Identify which cell holds the provided text, then report its [X, Y] central coordinate. 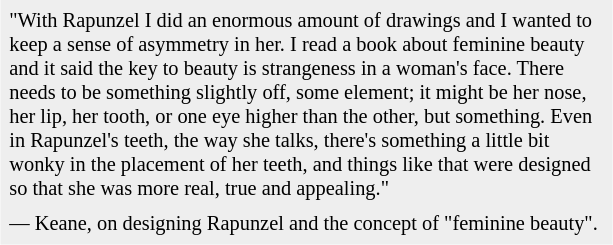
— Keane, on designing Rapunzel and the concept of "feminine beauty". [306, 224]
